Detect which cell encompasses the target text, then output its (x, y) center coordinate. 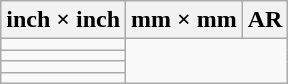
inch × inch (64, 20)
mm × mm (184, 20)
AR (265, 20)
